Return [X, Y] of the center of cell containing provided text 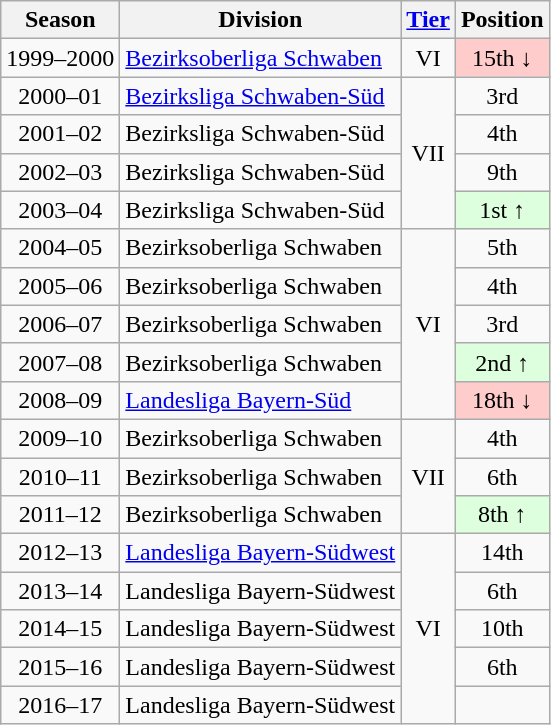
Season [60, 20]
2016–17 [60, 705]
8th ↑ [502, 515]
2014–15 [60, 629]
2004–05 [60, 248]
1999–2000 [60, 58]
Position [502, 20]
5th [502, 248]
2007–08 [60, 362]
2012–13 [60, 553]
14th [502, 553]
15th ↓ [502, 58]
2000–01 [60, 96]
2009–10 [60, 438]
10th [502, 629]
18th ↓ [502, 400]
2008–09 [60, 400]
Tier [428, 20]
2002–03 [60, 172]
2011–12 [60, 515]
1st ↑ [502, 210]
2013–14 [60, 591]
2nd ↑ [502, 362]
2001–02 [60, 134]
2015–16 [60, 667]
2005–06 [60, 286]
2010–11 [60, 477]
2003–04 [60, 210]
Division [260, 20]
2006–07 [60, 324]
Landesliga Bayern-Süd [260, 400]
9th [502, 172]
